For the text-containing cell, return its midpoint in (x, y) coordinate format. 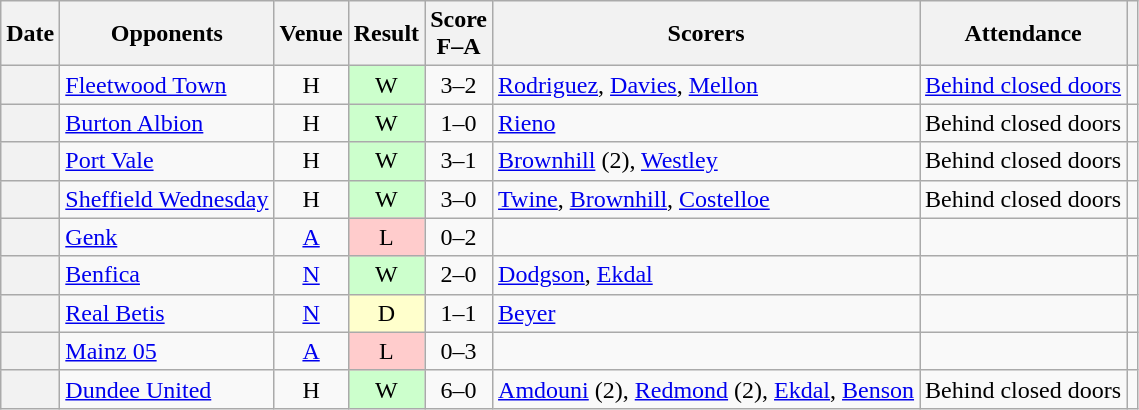
Amdouni (2), Redmond (2), Ekdal, Benson (706, 389)
Beyer (706, 313)
1–1 (459, 313)
Twine, Brownhill, Costelloe (706, 199)
3–2 (459, 85)
Genk (167, 237)
Scorers (706, 34)
D (386, 313)
0–2 (459, 237)
Rieno (706, 123)
Result (386, 34)
1–0 (459, 123)
Real Betis (167, 313)
3–1 (459, 161)
Burton Albion (167, 123)
Dodgson, Ekdal (706, 275)
Mainz 05 (167, 351)
Fleetwood Town (167, 85)
Attendance (1024, 34)
Rodriguez, Davies, Mellon (706, 85)
3–0 (459, 199)
6–0 (459, 389)
Opponents (167, 34)
ScoreF–A (459, 34)
Benfica (167, 275)
2–0 (459, 275)
Dundee United (167, 389)
Port Vale (167, 161)
0–3 (459, 351)
Venue (311, 34)
Date (30, 34)
Sheffield Wednesday (167, 199)
Brownhill (2), Westley (706, 161)
